Determine the (x, y) coordinate at the center of the cell enclosing the given text.  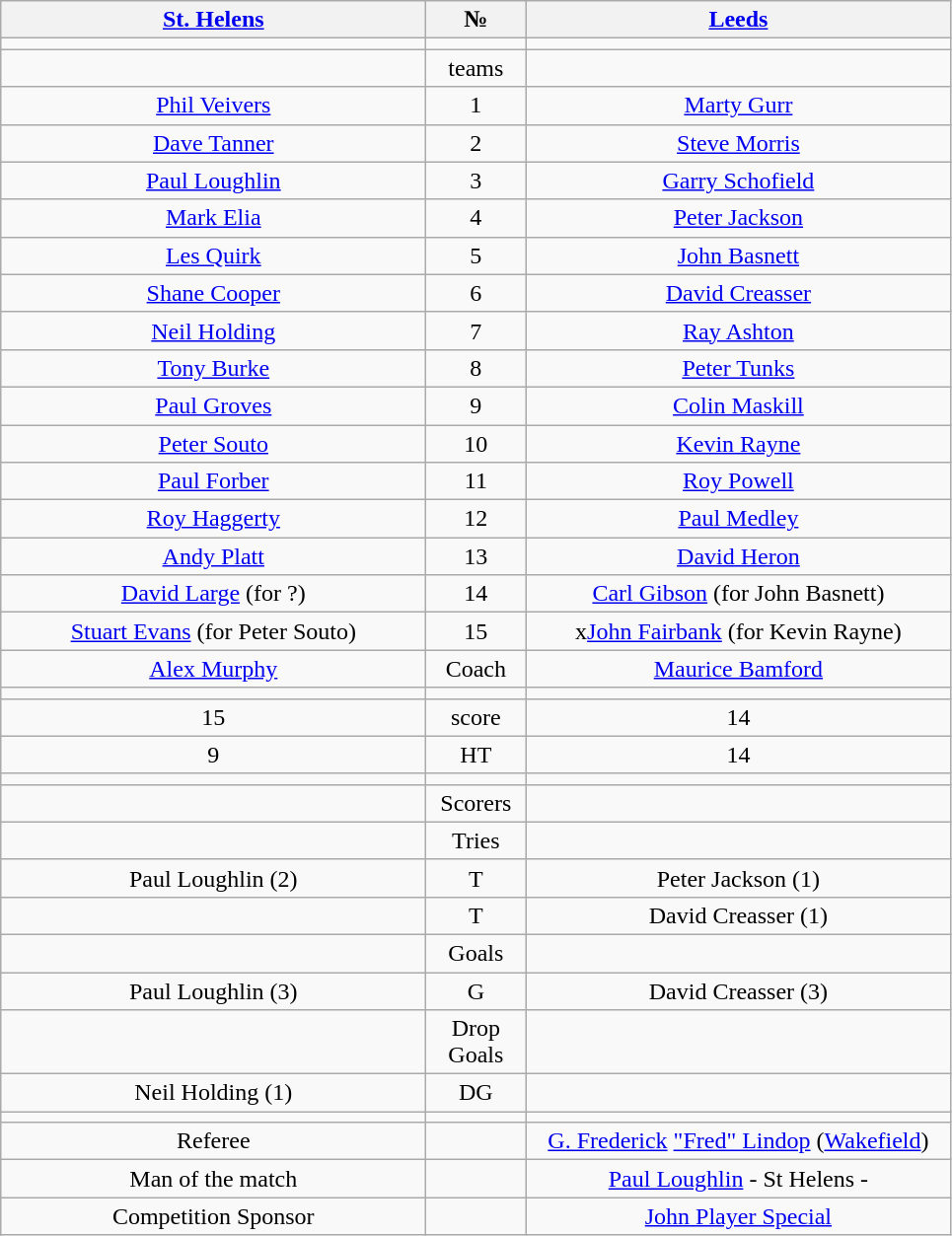
1 (476, 106)
Les Quirk (213, 255)
Peter Jackson (1) (738, 878)
Coach (476, 669)
Marty Gurr (738, 106)
Steve Morris (738, 143)
8 (476, 368)
Shane Cooper (213, 293)
Tries (476, 840)
xJohn Fairbank (for Kevin Rayne) (738, 631)
Peter Tunks (738, 368)
Goals (476, 953)
John Basnett (738, 255)
DG (476, 1093)
Paul Loughlin (3) (213, 991)
Paul Loughlin - St Helens - (738, 1179)
G (476, 991)
David Creasser (1) (738, 915)
4 (476, 218)
Neil Holding (213, 330)
5 (476, 255)
David Heron (738, 556)
HT (476, 755)
Competition Sponsor (213, 1216)
10 (476, 443)
Mark Elia (213, 218)
St. Helens (213, 20)
Andy Platt (213, 556)
Leeds (738, 20)
13 (476, 556)
Paul Groves (213, 405)
Phil Veivers (213, 106)
Colin Maskill (738, 405)
Kevin Rayne (738, 443)
Roy Haggerty (213, 519)
Paul Medley (738, 519)
Neil Holding (1) (213, 1093)
Paul Forber (213, 481)
Man of the match (213, 1179)
6 (476, 293)
David Large (for ?) (213, 594)
David Creasser (3) (738, 991)
Ray Ashton (738, 330)
2 (476, 143)
Maurice Bamford (738, 669)
Referee (213, 1141)
Carl Gibson (for John Basnett) (738, 594)
Peter Jackson (738, 218)
11 (476, 481)
Peter Souto (213, 443)
Dave Tanner (213, 143)
№ (476, 20)
John Player Special (738, 1216)
Roy Powell (738, 481)
Alex Murphy (213, 669)
Tony Burke (213, 368)
12 (476, 519)
Drop Goals (476, 1042)
Stuart Evans (for Peter Souto) (213, 631)
Garry Schofield (738, 181)
score (476, 717)
teams (476, 68)
David Creasser (738, 293)
Paul Loughlin (213, 181)
Scorers (476, 803)
3 (476, 181)
G. Frederick "Fred" Lindop (Wakefield) (738, 1141)
Paul Loughlin (2) (213, 878)
7 (476, 330)
